From the cell containing the given text, extract its center point as (X, Y) coordinate. 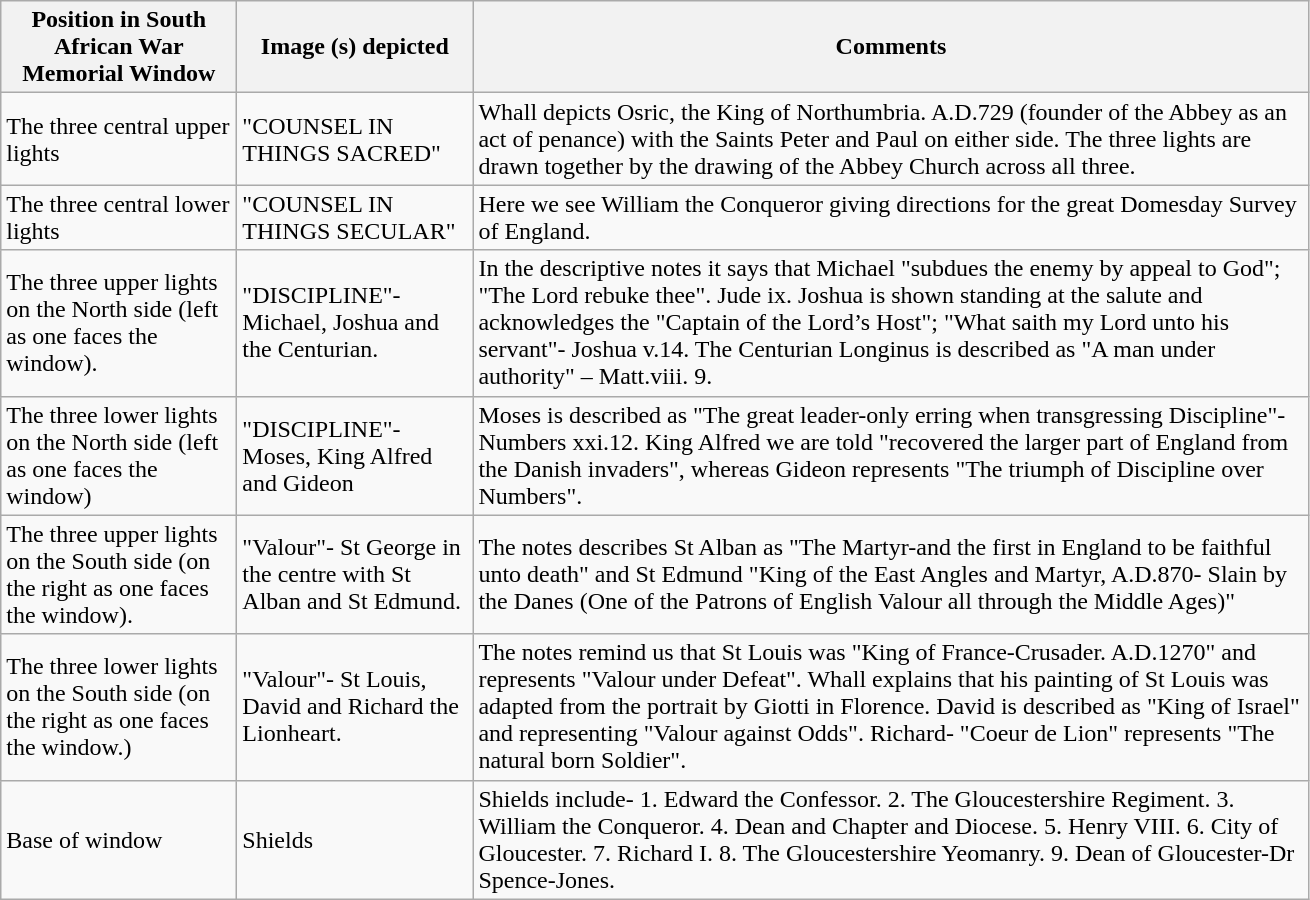
Base of window (119, 840)
The three central lower lights (119, 218)
Comments (891, 47)
Image (s) depicted (355, 47)
The three lower lights on the South side (on the right as one faces the window.) (119, 707)
"DISCIPLINE"- Moses, King Alfred and Gideon (355, 456)
"DISCIPLINE"- Michael, Joshua and the Centurian. (355, 323)
Here we see William the Conqueror giving directions for the great Domesday Survey of England. (891, 218)
"COUNSEL IN THINGS SECULAR" (355, 218)
The three central upper lights (119, 139)
Shields (355, 840)
Position in South African War Memorial Window (119, 47)
The three lower lights on the North side (left as one faces the window) (119, 456)
"Valour"- St Louis, David and Richard the Lionheart. (355, 707)
"Valour"- St George in the centre with St Alban and St Edmund. (355, 574)
The three upper lights on the South side (on the right as one faces the window). (119, 574)
The three upper lights on the North side (left as one faces the window). (119, 323)
"COUNSEL IN THINGS SACRED" (355, 139)
